Scan for the cell matching the given text and deliver its [X, Y] coordinate at center. 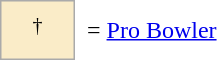
† [38, 30]
